Locate the cell with the specified text and output its (x, y) center coordinate. 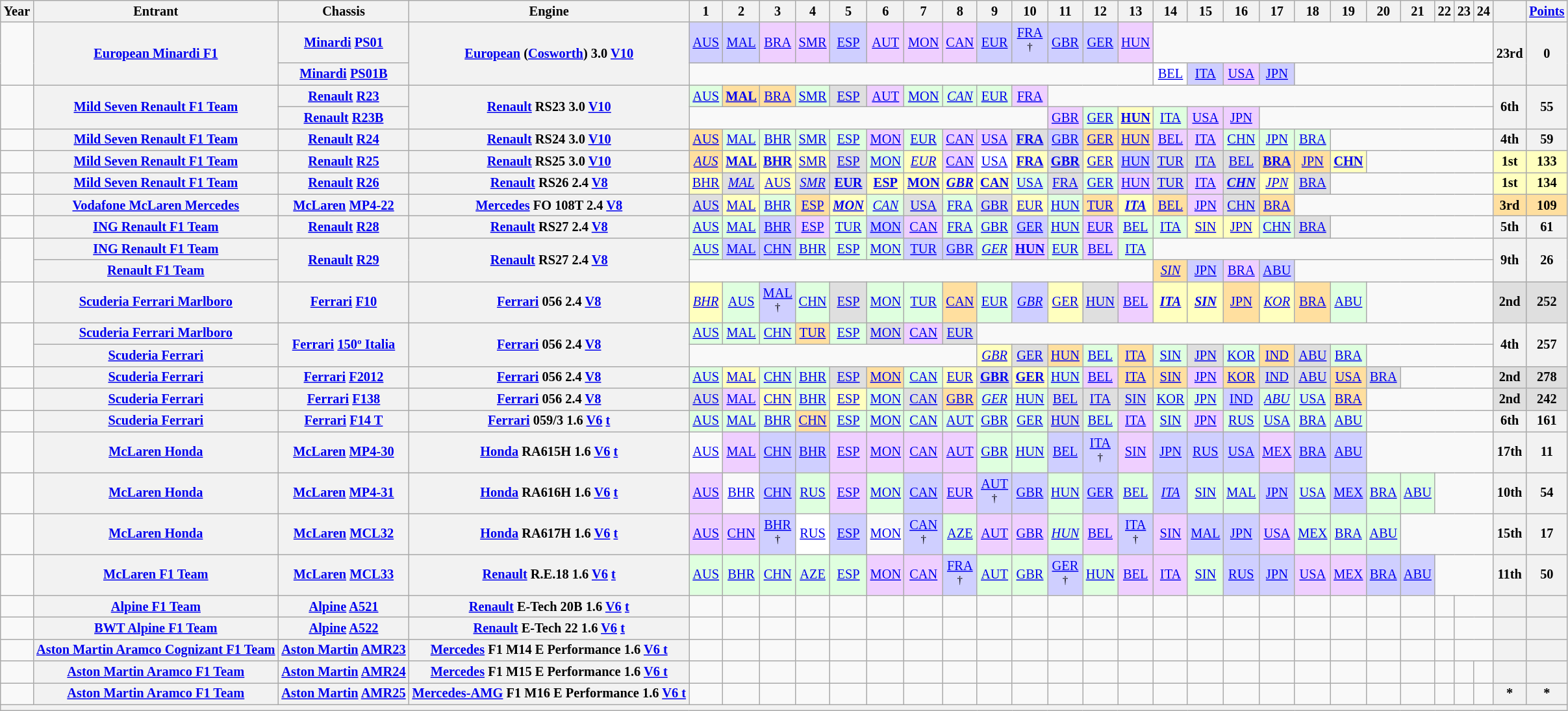
Renault R28 (343, 227)
European Minardi F1 (156, 53)
Engine (550, 11)
Renault R26 (343, 183)
3rd (1510, 205)
22 (1445, 11)
Points (1547, 11)
CAN† (924, 534)
252 (1547, 303)
19 (1348, 11)
2 (740, 11)
Alpine A522 (343, 628)
Ferrari F138 (343, 399)
Renault R.E.18 1.6 V6 t (550, 575)
Aston Martin Aramco Cognizant F1 Team (156, 650)
Alpine F1 Team (156, 606)
11th (1510, 575)
15 (1206, 11)
109 (1547, 205)
GER† (1065, 575)
Ferrari 059/3 1.6 V6 t (550, 421)
1 (706, 11)
24 (1484, 11)
Honda RA615H 1.6 V6 t (550, 452)
26 (1547, 260)
Ferrari F10 (343, 303)
Renault R23 (343, 96)
17th (1510, 452)
14 (1170, 11)
AUT† (994, 493)
Ferrari F2012 (343, 377)
BWT Alpine F1 Team (156, 628)
13 (1135, 11)
MAL† (778, 303)
20 (1384, 11)
European (Cosworth) 3.0 V10 (550, 53)
Renault F1 Team (156, 271)
134 (1547, 183)
McLaren MCL33 (343, 575)
Year (17, 11)
16 (1241, 11)
Minardi PS01B (343, 74)
Alpine A521 (343, 606)
54 (1547, 493)
Mercedes F1 M15 E Performance 1.6 V6 t (550, 672)
0 (1547, 53)
McLaren MP4-30 (343, 452)
Renault R24 (343, 140)
Minardi PS01 (343, 43)
McLaren F1 Team (156, 575)
6 (886, 11)
23rd (1510, 53)
3 (778, 11)
Honda RA617H 1.6 V6 t (550, 534)
7 (924, 11)
McLaren MP4-31 (343, 493)
Honda RA616H 1.6 V6 t (550, 493)
10th (1510, 493)
Mercedes F1 M14 E Performance 1.6 V6 t (550, 650)
59 (1547, 140)
Entrant (156, 11)
257 (1547, 344)
15th (1510, 534)
5th (1510, 227)
McLaren MCL32 (343, 534)
4 (813, 11)
Renault E-Tech 20B 1.6 V6 t (550, 606)
Renault RS25 3.0 V10 (550, 162)
Mercedes-AMG F1 M16 E Performance 1.6 V6 t (550, 693)
Renault RS23 3.0 V10 (550, 106)
10 (1030, 11)
Renault RS26 2.4 V8 (550, 183)
9th (1510, 260)
Renault E-Tech 22 1.6 V6 t (550, 628)
21 (1417, 11)
9 (994, 11)
5 (848, 11)
55 (1547, 106)
Aston Martin AMR24 (343, 672)
Renault R29 (343, 260)
Mercedes FO 108T 2.4 V8 (550, 205)
Chassis (343, 11)
161 (1547, 421)
8 (960, 11)
Vodafone McLaren Mercedes (156, 205)
61 (1547, 227)
Renault R23B (343, 118)
242 (1547, 399)
133 (1547, 162)
278 (1547, 377)
Ferrari F14 T (343, 421)
BHR† (778, 534)
12 (1100, 11)
Ferrari 150º Italia (343, 344)
Renault RS24 3.0 V10 (550, 140)
18 (1312, 11)
McLaren MP4-22 (343, 205)
Renault R25 (343, 162)
23 (1464, 11)
Aston Martin AMR25 (343, 693)
50 (1547, 575)
Aston Martin AMR23 (343, 650)
